Locate the cell with the specified text and output its [x, y] center coordinate. 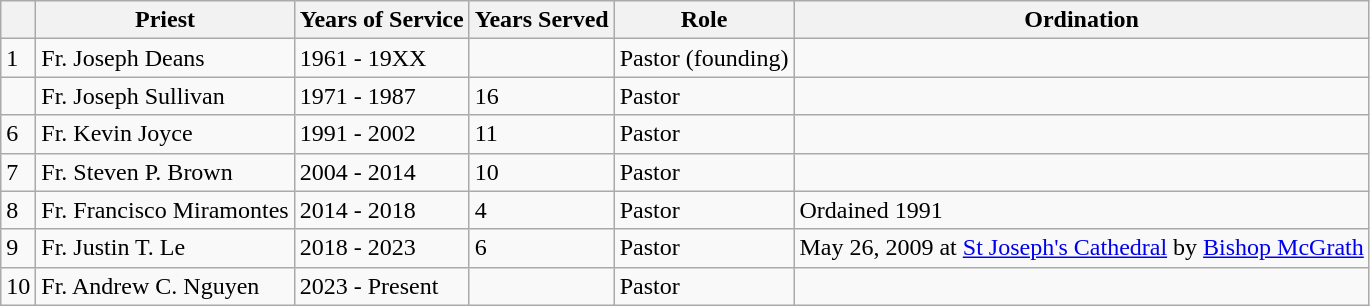
Fr. Justin T. Le [165, 248]
Fr. Kevin Joyce [165, 134]
2014 - 2018 [382, 210]
Fr. Francisco Miramontes [165, 210]
2023 - Present [382, 286]
2004 - 2014 [382, 172]
8 [18, 210]
Ordination [1082, 20]
7 [18, 172]
1961 - 19XX [382, 58]
16 [542, 96]
Fr. Joseph Deans [165, 58]
Pastor (founding) [704, 58]
Fr. Andrew C. Nguyen [165, 286]
11 [542, 134]
9 [18, 248]
2018 - 2023 [382, 248]
Role [704, 20]
1971 - 1987 [382, 96]
1 [18, 58]
Ordained 1991 [1082, 210]
Years Served [542, 20]
Fr. Joseph Sullivan [165, 96]
Fr. Steven P. Brown [165, 172]
1991 - 2002 [382, 134]
4 [542, 210]
Years of Service [382, 20]
Priest [165, 20]
May 26, 2009 at St Joseph's Cathedral by Bishop McGrath [1082, 248]
